Identify which cell holds the provided text, then report its [X, Y] central coordinate. 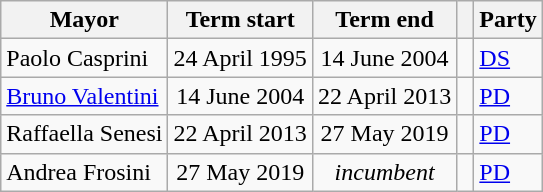
Raffaella Senesi [84, 134]
Mayor [84, 20]
Term end [384, 20]
24 April 1995 [240, 58]
Bruno Valentini [84, 96]
Term start [240, 20]
Andrea Frosini [84, 172]
Paolo Casprini [84, 58]
Party [508, 20]
incumbent [384, 172]
DS [508, 58]
